Detect which cell encompasses the target text, then output its (X, Y) center coordinate. 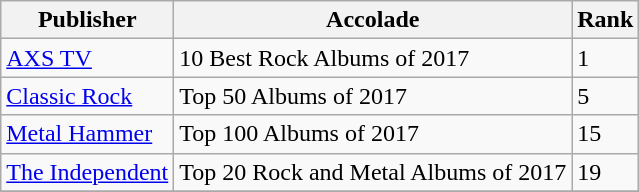
Rank (606, 20)
1 (606, 58)
19 (606, 172)
15 (606, 134)
AXS TV (88, 58)
Publisher (88, 20)
Top 100 Albums of 2017 (373, 134)
10 Best Rock Albums of 2017 (373, 58)
Accolade (373, 20)
Top 20 Rock and Metal Albums of 2017 (373, 172)
The Independent (88, 172)
Classic Rock (88, 96)
Top 50 Albums of 2017 (373, 96)
Metal Hammer (88, 134)
5 (606, 96)
